Provide the (x, y) coordinate of the cell's center where the given text is located.  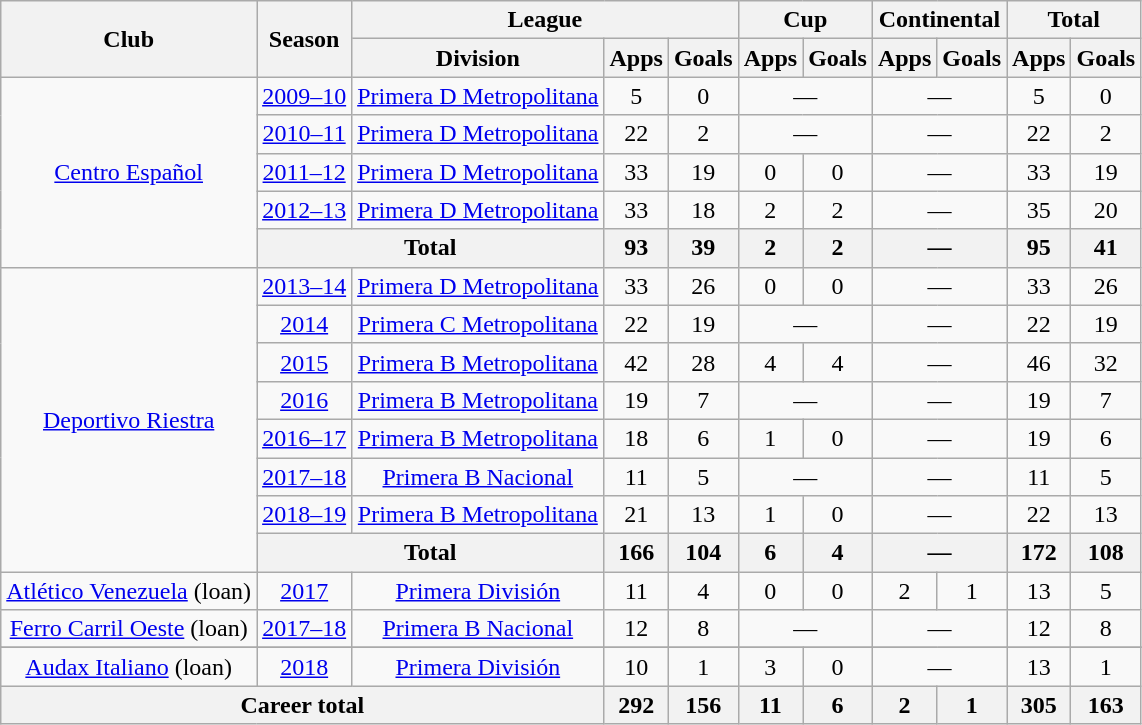
2015 (304, 362)
Division (478, 58)
2018 (304, 667)
Audax Italiano (loan) (129, 667)
163 (1106, 705)
41 (1106, 248)
28 (703, 362)
20 (1106, 210)
108 (1106, 553)
2013–14 (304, 286)
Club (129, 39)
Centro Español (129, 172)
2009–10 (304, 96)
2017 (304, 591)
2016 (304, 400)
42 (636, 362)
292 (636, 705)
93 (636, 248)
104 (703, 553)
305 (1039, 705)
Career total (302, 705)
Cup (805, 20)
2016–17 (304, 438)
95 (1039, 248)
46 (1039, 362)
Continental (939, 20)
2014 (304, 324)
2010–11 (304, 134)
3 (770, 667)
32 (1106, 362)
Primera C Metropolitana (478, 324)
10 (636, 667)
Season (304, 39)
166 (636, 553)
2012–13 (304, 210)
35 (1039, 210)
2018–19 (304, 515)
Atlético Venezuela (loan) (129, 591)
Ferro Carril Oeste (loan) (129, 629)
Deportivo Riestra (129, 419)
156 (703, 705)
21 (636, 515)
League (546, 20)
2011–12 (304, 172)
172 (1039, 553)
39 (703, 248)
